Return the [X, Y] coordinate for the center point of the cell that contains the specified text.  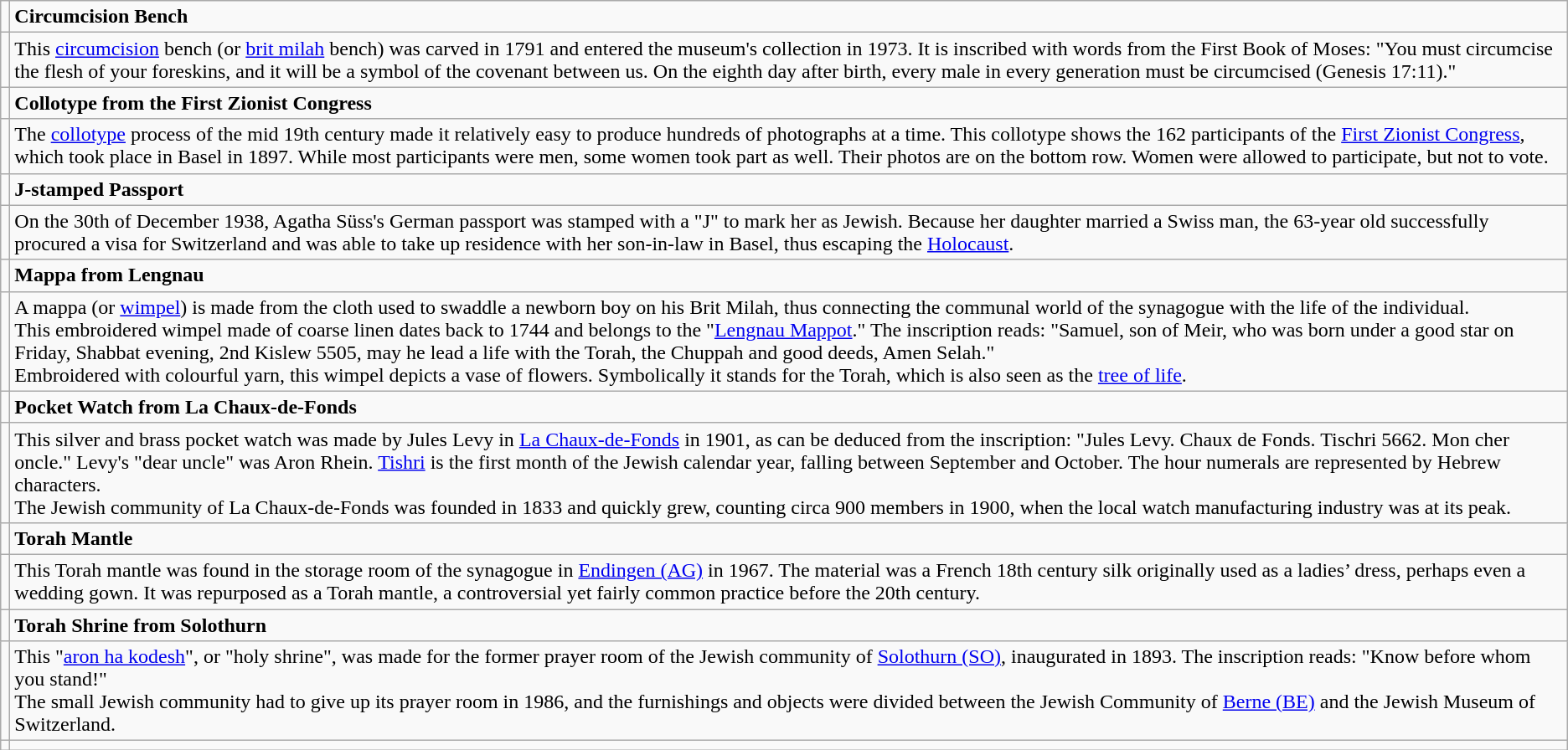
J-stamped Passport [789, 189]
Circumcision Bench [789, 17]
Collotype from the First Zionist Congress [789, 103]
Torah Shrine from Solothurn [789, 625]
Mappa from Lengnau [789, 275]
Pocket Watch from La Chaux-de-Fonds [789, 407]
Torah Mantle [789, 538]
